Return [x, y] of the center of cell containing provided text 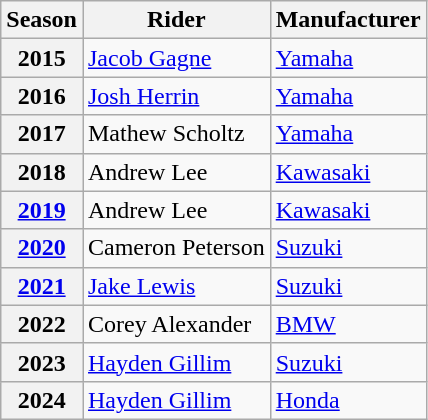
2022 [42, 324]
2024 [42, 400]
Jacob Gagne [176, 58]
Season [42, 20]
Jake Lewis [176, 286]
2017 [42, 134]
2015 [42, 58]
2021 [42, 286]
2016 [42, 96]
Cameron Peterson [176, 248]
Corey Alexander [176, 324]
Manufacturer [348, 20]
Mathew Scholtz [176, 134]
Honda [348, 400]
2020 [42, 248]
Josh Herrin [176, 96]
BMW [348, 324]
Rider [176, 20]
2019 [42, 210]
2018 [42, 172]
2023 [42, 362]
